Output the (x, y) coordinate of the center of the cell containing the given text.  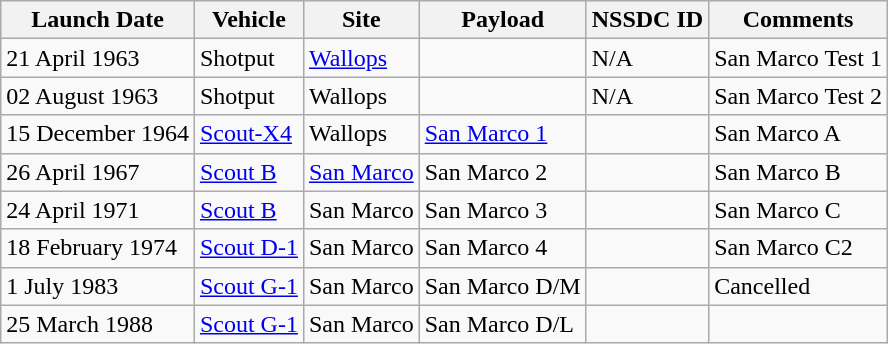
Launch Date (98, 20)
Scout-X4 (248, 134)
1 July 1983 (98, 286)
Cancelled (798, 286)
San Marco A (798, 134)
15 December 1964 (98, 134)
Vehicle (248, 20)
Comments (798, 20)
Scout D-1 (248, 248)
San Marco D/M (502, 286)
San Marco 2 (502, 172)
San Marco B (798, 172)
NSSDC ID (647, 20)
Payload (502, 20)
San Marco Test 1 (798, 58)
24 April 1971 (98, 210)
San Marco Test 2 (798, 96)
02 August 1963 (98, 96)
Site (361, 20)
San Marco C2 (798, 248)
26 April 1967 (98, 172)
San Marco 4 (502, 248)
18 February 1974 (98, 248)
San Marco 1 (502, 134)
San Marco C (798, 210)
21 April 1963 (98, 58)
San Marco 3 (502, 210)
San Marco D/L (502, 324)
25 March 1988 (98, 324)
